Provide the [X, Y] coordinate of the cell's center where the given text is located.  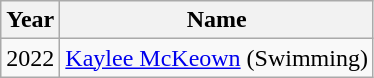
Year [30, 20]
Kaylee McKeown (Swimming) [217, 58]
Name [217, 20]
2022 [30, 58]
